Find where the given text appears and provide that cell's center as [x, y] coordinate. 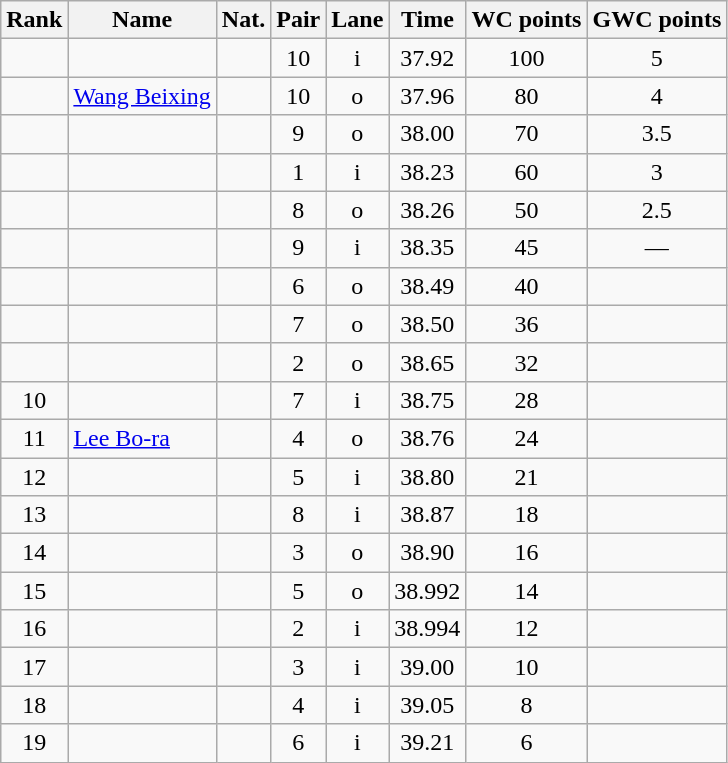
38.49 [428, 286]
17 [34, 667]
3.5 [657, 134]
38.992 [428, 591]
21 [526, 477]
Rank [34, 20]
15 [34, 591]
38.994 [428, 629]
40 [526, 286]
38.76 [428, 438]
38.90 [428, 553]
37.92 [428, 58]
39.05 [428, 705]
38.80 [428, 477]
38.65 [428, 362]
Lane [358, 20]
39.21 [428, 743]
80 [526, 96]
28 [526, 400]
38.23 [428, 172]
Wang Beixing [142, 96]
19 [34, 743]
GWC points [657, 20]
Pair [298, 20]
2.5 [657, 210]
WC points [526, 20]
70 [526, 134]
39.00 [428, 667]
37.96 [428, 96]
24 [526, 438]
38.00 [428, 134]
60 [526, 172]
11 [34, 438]
1 [298, 172]
38.75 [428, 400]
38.26 [428, 210]
— [657, 248]
38.35 [428, 248]
50 [526, 210]
Name [142, 20]
13 [34, 515]
32 [526, 362]
Lee Bo-ra [142, 438]
38.87 [428, 515]
Time [428, 20]
Nat. [243, 20]
45 [526, 248]
36 [526, 324]
100 [526, 58]
38.50 [428, 324]
